Capture the cell that displays the provided text and extract its [X, Y] central coordinate. 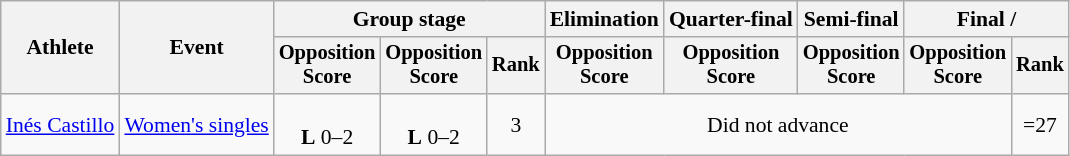
3 [516, 124]
Women's singles [196, 124]
Semi-final [852, 19]
Inés Castillo [60, 124]
Elimination [604, 19]
=27 [1040, 124]
Final / [986, 19]
Athlete [60, 48]
Event [196, 48]
Quarter-final [731, 19]
Did not advance [778, 124]
Group stage [410, 19]
